Identify which cell holds the provided text, then report its [x, y] central coordinate. 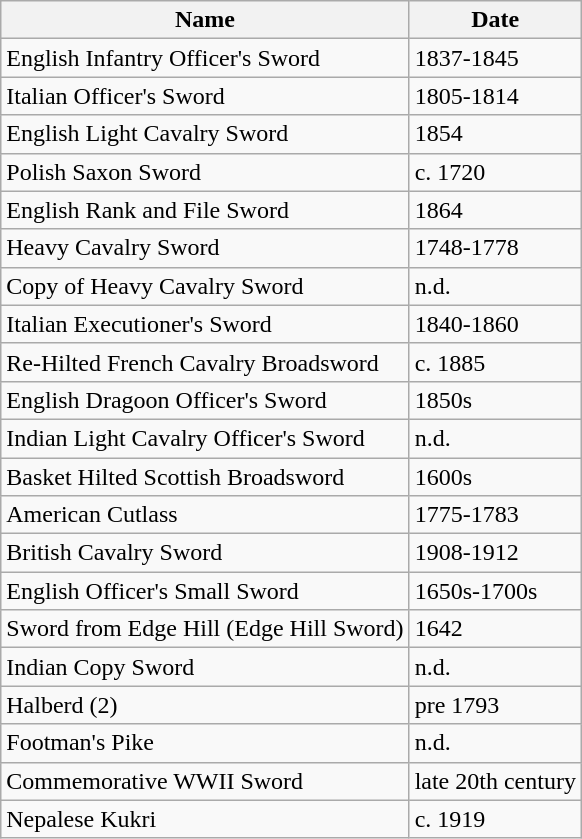
1854 [495, 134]
English Rank and File Sword [205, 210]
pre 1793 [495, 705]
English Dragoon Officer's Sword [205, 400]
1805-1814 [495, 96]
1775-1783 [495, 515]
Indian Light Cavalry Officer's Sword [205, 438]
Re-Hilted French Cavalry Broadsword [205, 362]
British Cavalry Sword [205, 553]
Name [205, 20]
1850s [495, 400]
English Light Cavalry Sword [205, 134]
1642 [495, 629]
late 20th century [495, 781]
Footman's Pike [205, 743]
1864 [495, 210]
Basket Hilted Scottish Broadsword [205, 477]
Italian Executioner's Sword [205, 324]
1748-1778 [495, 248]
Indian Copy Sword [205, 667]
Heavy Cavalry Sword [205, 248]
Nepalese Kukri [205, 819]
Commemorative WWII Sword [205, 781]
1908-1912 [495, 553]
Polish Saxon Sword [205, 172]
1837-1845 [495, 58]
Copy of Heavy Cavalry Sword [205, 286]
Sword from Edge Hill (Edge Hill Sword) [205, 629]
Halberd (2) [205, 705]
c. 1885 [495, 362]
1840-1860 [495, 324]
1650s-1700s [495, 591]
Date [495, 20]
c. 1919 [495, 819]
c. 1720 [495, 172]
American Cutlass [205, 515]
1600s [495, 477]
English Officer's Small Sword [205, 591]
Italian Officer's Sword [205, 96]
English Infantry Officer's Sword [205, 58]
